From the cell containing the given text, extract its center point as [X, Y] coordinate. 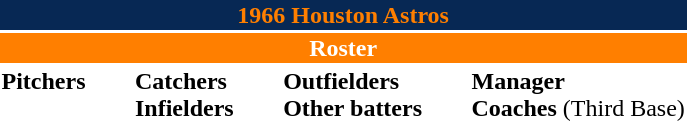
Roster [343, 48]
1966 Houston Astros [343, 15]
